Provide the [X, Y] coordinate of the cell's center where the given text is located.  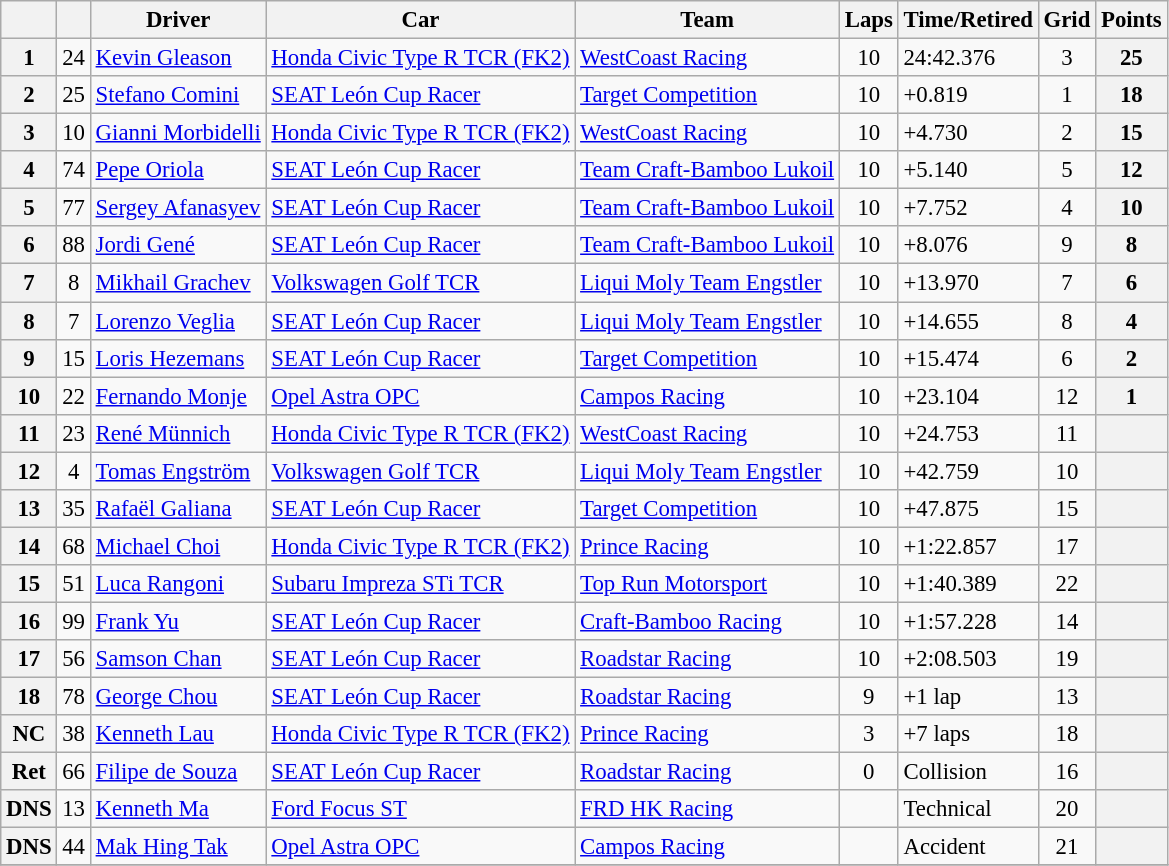
+15.474 [968, 358]
Luca Rangoni [178, 584]
+47.875 [968, 509]
74 [74, 170]
Driver [178, 20]
Top Run Motorsport [708, 584]
Sergey Afanasyev [178, 208]
Craft-Bamboo Racing [708, 621]
+42.759 [968, 471]
99 [74, 621]
Kenneth Lau [178, 734]
Technical [968, 809]
Laps [868, 20]
Mikhail Grachev [178, 283]
Loris Hezemans [178, 358]
Accident [968, 847]
21 [1066, 847]
Team [708, 20]
Grid [1066, 20]
FRD HK Racing [708, 809]
Mak Hing Tak [178, 847]
+1:57.228 [968, 621]
René Münnich [178, 433]
Time/Retired [968, 20]
Fernando Monje [178, 396]
+7 laps [968, 734]
Rafaël Galiana [178, 509]
Lorenzo Veglia [178, 321]
+5.140 [968, 170]
+14.655 [968, 321]
38 [74, 734]
Subaru Impreza STi TCR [420, 584]
+13.970 [968, 283]
Gianni Morbidelli [178, 133]
Stefano Comini [178, 95]
Ford Focus ST [420, 809]
Ret [29, 772]
Michael Choi [178, 546]
Kenneth Ma [178, 809]
51 [74, 584]
78 [74, 697]
44 [74, 847]
+2:08.503 [968, 659]
Samson Chan [178, 659]
20 [1066, 809]
77 [74, 208]
+24.753 [968, 433]
NC [29, 734]
Points [1132, 20]
Filipe de Souza [178, 772]
68 [74, 546]
Tomas Engström [178, 471]
+7.752 [968, 208]
Pepe Oriola [178, 170]
66 [74, 772]
56 [74, 659]
+4.730 [968, 133]
0 [868, 772]
+1:22.857 [968, 546]
23 [74, 433]
+1 lap [968, 697]
+23.104 [968, 396]
35 [74, 509]
19 [1066, 659]
+1:40.389 [968, 584]
Kevin Gleason [178, 58]
24:42.376 [968, 58]
+0.819 [968, 95]
24 [74, 58]
88 [74, 245]
Collision [968, 772]
Jordi Gené [178, 245]
Frank Yu [178, 621]
Car [420, 20]
+8.076 [968, 245]
George Chou [178, 697]
